Determine the [X, Y] coordinate at the center of the cell enclosing the given text.  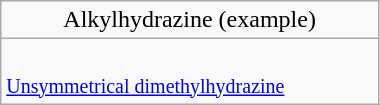
Unsymmetrical dimethylhydrazine [190, 72]
Alkylhydrazine (example) [190, 20]
